Extract the [x, y] coordinate from the center of the cell holding the provided text.  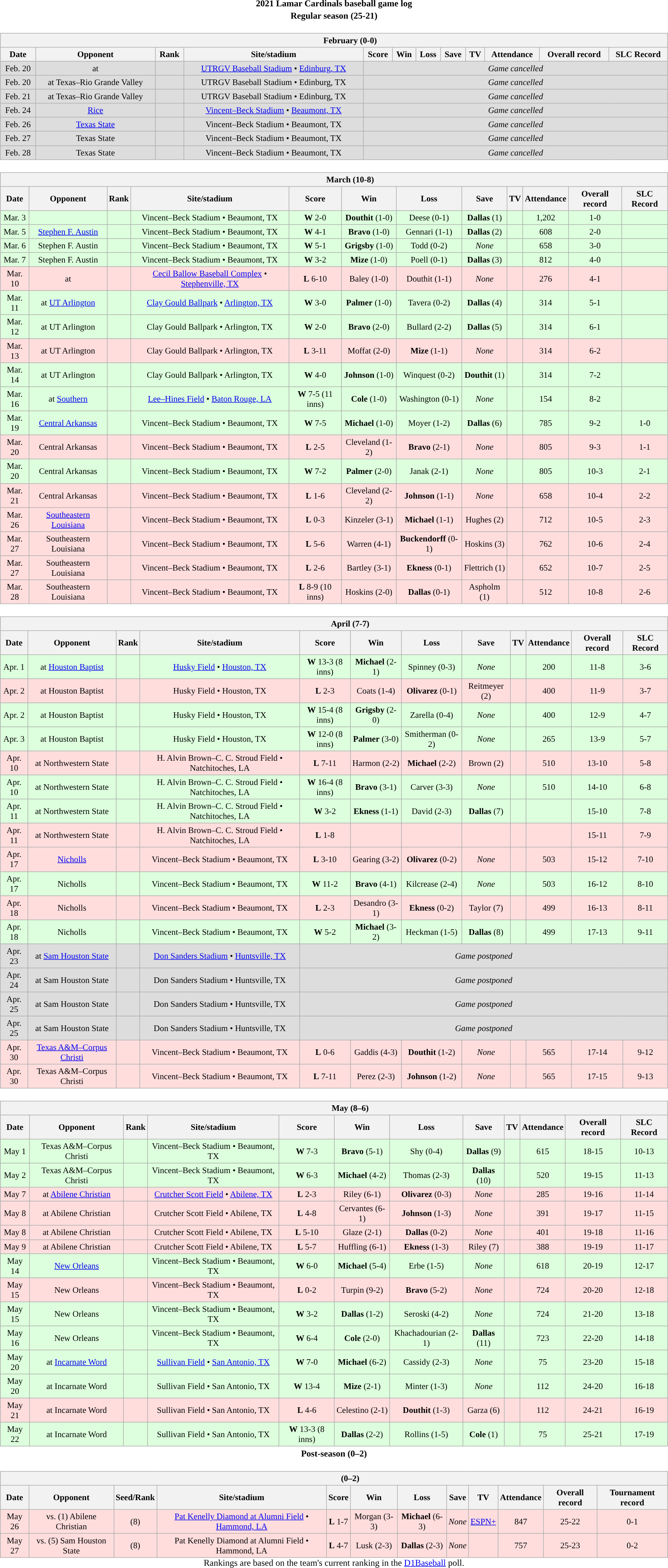
5-7 [645, 739]
17-19 [644, 1434]
Desandro (3-1) [376, 908]
Khachadourian (2-1) [426, 1338]
Douthit (1-3) [426, 1410]
265 [549, 739]
Harmon (2-2) [376, 763]
W 15-4 (8 inns) [325, 715]
15-10 [597, 811]
Moffat (2-0) [369, 351]
Lusk (2-3) [374, 1546]
11-16 [644, 1232]
L 6-10 [315, 279]
19-17 [593, 1213]
Seroski (4-2) [426, 1314]
May (8–6) [334, 1108]
L 4-8 [307, 1213]
5-8 [645, 763]
11-13 [644, 1175]
Mar. 21 [15, 495]
Baley (1-0) [369, 279]
Bullard (2-2) [429, 327]
Mar. 10 [15, 279]
Feb. 24 [18, 110]
2-2 [645, 495]
Mar. 12 [15, 327]
Apr. 23 [14, 956]
W 4-0 [315, 375]
Michael (3-2) [376, 931]
L 3-10 [325, 859]
Cole (1) [484, 1434]
7-9 [645, 835]
24-20 [593, 1386]
W 6-0 [307, 1266]
Mar. 11 [15, 303]
2-6 [645, 591]
May 1 [15, 1151]
Olivarez (0-3) [426, 1194]
Feb. 26 [18, 125]
W 12-0 (8 inns) [325, 739]
3-7 [645, 691]
Gearing (3-2) [376, 859]
Douthit (1-2) [432, 1052]
W 16-4 (8 inns) [325, 788]
Mar. 5 [15, 232]
vs. (1) Abilene Christian [72, 1521]
Hoskins (2-0) [369, 591]
12-9 [597, 715]
Apr. 3 [14, 739]
618 [543, 1266]
723 [543, 1338]
762 [546, 544]
16-13 [597, 908]
13-18 [644, 1314]
Cleveland (1-2) [369, 447]
Mar. 28 [15, 591]
Olivarez (0-1) [432, 691]
Mar. 13 [15, 351]
Dallas (10) [484, 1175]
L 0-2 [307, 1289]
712 [546, 520]
Michael (6-3) [422, 1521]
L 5-6 [315, 544]
Rollins (1-5) [426, 1434]
10-5 [595, 520]
Dallas (2) [485, 232]
14-18 [644, 1338]
Bartley (3-1) [369, 568]
2-0 [595, 232]
W 7-3 [307, 1151]
Thomas (2-3) [426, 1175]
L 1-8 [325, 835]
Erbe (1-5) [426, 1266]
Cleveland (2-2) [369, 495]
Ekness (0-1) [429, 568]
L 2-5 [315, 447]
Dallas (4) [485, 303]
May 7 [15, 1194]
Shy (0-4) [426, 1151]
11-17 [644, 1247]
Apr. 24 [14, 980]
Heckman (1-5) [432, 931]
3-0 [595, 245]
9-2 [595, 423]
15-12 [597, 859]
Douthit (1-1) [429, 279]
Huffling (6-1) [362, 1247]
Ekness (1-3) [426, 1247]
Perez (2-3) [376, 1076]
9-11 [645, 931]
5-1 [595, 303]
(0–2) [334, 1479]
Todd (0-2) [429, 245]
2-1 [645, 471]
285 [543, 1194]
11-8 [597, 667]
May 2 [15, 1175]
Mar. 14 [15, 375]
W 3-0 [315, 303]
Riley (7) [484, 1247]
8-10 [645, 884]
25-21 [593, 1434]
Poell (0-1) [429, 260]
W 4-1 [315, 232]
W 13-4 [307, 1386]
9-13 [645, 1076]
Michael (6-2) [362, 1362]
Michael (4-2) [362, 1175]
25-23 [570, 1546]
Mar. 19 [15, 423]
Michael (2-2) [432, 763]
Riley (6-1) [362, 1194]
Glaze (2-1) [362, 1232]
Flettrich (1) [485, 568]
Zarella (0-4) [432, 715]
13-10 [597, 763]
Dallas (1-2) [362, 1314]
Dallas (3) [485, 260]
Olivarez (0-2) [432, 859]
L 4-6 [307, 1410]
608 [546, 232]
Mar. 6 [15, 245]
Feb. 21 [18, 97]
19-18 [593, 1232]
March (10-8) [334, 179]
200 [549, 667]
Coats (1-4) [376, 691]
L 5-7 [307, 1247]
Dallas (11) [484, 1338]
Feb. 28 [18, 153]
276 [546, 279]
Dallas (2-2) [362, 1434]
Grigsby (1-0) [369, 245]
Dallas (2-3) [422, 1546]
Morgan (3-3) [374, 1521]
0-2 [632, 1546]
16-18 [644, 1386]
6-1 [595, 327]
757 [521, 1546]
7-10 [645, 859]
512 [546, 591]
vs. (5) Sam Houston State [72, 1546]
Turpin (9-2) [362, 1289]
1,202 [546, 217]
Bravo (2-1) [429, 447]
May 14 [15, 1266]
16-19 [644, 1410]
Cecil Ballow Baseball Complex • Stephenville, TX [210, 279]
W 11-2 [325, 884]
18-15 [593, 1151]
Brown (2) [486, 763]
Lee–Hines Field • Baton Rouge, LA [210, 399]
6-2 [595, 351]
L 8-9 (10 inns) [315, 591]
Bravo (5-2) [426, 1289]
Gaddis (4-3) [376, 1052]
May 22 [15, 1434]
Dallas (9) [484, 1151]
401 [543, 1232]
May 9 [15, 1247]
Palmer (3-0) [376, 739]
Palmer (2-0) [369, 471]
520 [543, 1175]
David (2-3) [432, 811]
Carver (3-3) [432, 788]
24-21 [593, 1410]
Reitmeyer (2) [486, 691]
Mar. 16 [15, 399]
3-6 [645, 667]
17-14 [597, 1052]
Michael (5-4) [362, 1266]
Kinzeler (3-1) [369, 520]
13-9 [597, 739]
Palmer (1-0) [369, 303]
615 [543, 1151]
L 3-11 [315, 351]
10-6 [595, 544]
Spinney (0-3) [432, 667]
Grigsby (2-0) [376, 715]
W 7-0 [307, 1362]
4-1 [595, 279]
22-20 [593, 1338]
Tavera (0-2) [429, 303]
785 [546, 423]
Smitherman (0-2) [432, 739]
Mize (2-1) [362, 1386]
Mar. 26 [15, 520]
19-16 [593, 1194]
Johnson (1-3) [426, 1213]
23-20 [593, 1362]
Apr. 1 [14, 667]
Winquest (0-2) [429, 375]
Dallas (0-2) [426, 1232]
Buckendorff (0-1) [429, 544]
10-3 [595, 471]
L 0-6 [325, 1052]
0-1 [632, 1521]
W 7-5 [315, 423]
812 [546, 260]
12-17 [644, 1266]
February (0-0) [334, 40]
Michael (2-1) [376, 667]
391 [543, 1213]
Cervantes (6-1) [362, 1213]
L 0-3 [315, 520]
Bravo (5-1) [362, 1151]
16-12 [597, 884]
2-5 [645, 568]
11-9 [597, 691]
1-1 [645, 447]
Dallas (5) [485, 327]
L 2-6 [315, 568]
Cole (2-0) [362, 1338]
Cole (1-0) [369, 399]
May 27 [15, 1546]
at Southern [68, 399]
Dallas (7) [486, 811]
Bravo (2-0) [369, 327]
7-8 [645, 811]
Kilcrease (2-4) [432, 884]
20-19 [593, 1266]
11-15 [644, 1213]
19-15 [593, 1175]
2-3 [645, 520]
W 5-1 [315, 245]
Douthit (1-0) [369, 217]
Tournament record [632, 1498]
Mize (1-1) [429, 351]
Warren (4-1) [369, 544]
Johnson (1-1) [429, 495]
10-13 [644, 1151]
Deese (0-1) [429, 217]
Hughes (2) [485, 520]
19-19 [593, 1247]
Hoskins (3) [485, 544]
Aspholm (1) [485, 591]
W 6-3 [307, 1175]
Johnson (1-0) [369, 375]
Douthit (1) [485, 375]
Washington (0-1) [429, 399]
W 7-5 (11 inns) [315, 399]
Mar. 7 [15, 260]
12-18 [644, 1289]
25-22 [570, 1521]
14-10 [597, 788]
10-4 [595, 495]
Bravo (4-1) [376, 884]
Moyer (1-2) [429, 423]
17-15 [597, 1076]
Feb. 27 [18, 138]
Mize (1-0) [369, 260]
Dallas (6) [485, 423]
9-12 [645, 1052]
9-3 [595, 447]
Rice [95, 110]
Michael (1-0) [369, 423]
6-8 [645, 788]
May 21 [15, 1410]
Minter (1-3) [426, 1386]
L 4-7 [338, 1546]
Celestino (2-1) [362, 1410]
May 16 [15, 1338]
W 5-2 [325, 931]
Dallas (0-1) [429, 591]
Johnson (1-2) [432, 1076]
15-11 [597, 835]
4-0 [595, 260]
8-2 [595, 399]
7-2 [595, 375]
847 [521, 1521]
2-4 [645, 544]
652 [546, 568]
17-13 [597, 931]
L 5-10 [307, 1232]
Ekness (0-2) [432, 908]
Dallas (1) [485, 217]
15-18 [644, 1362]
Ekness (1-1) [376, 811]
20-20 [593, 1289]
April (7-7) [334, 623]
21-20 [593, 1314]
W 6-4 [307, 1338]
L 1-7 [338, 1521]
Taylor (7) [486, 908]
W 7-2 [315, 471]
L 1-6 [315, 495]
8-11 [645, 908]
ESPN+ [483, 1521]
Gennari (1-1) [429, 232]
10-8 [595, 591]
10-7 [595, 568]
11-14 [644, 1194]
Mar. 3 [15, 217]
154 [546, 399]
Dallas (8) [486, 931]
Bravo (1-0) [369, 232]
Seed/Rank [135, 1498]
4-7 [645, 715]
May 26 [15, 1521]
Janak (2-1) [429, 471]
Bravo (3-1) [376, 788]
Garza (6) [484, 1410]
Michael (1-1) [429, 520]
Cassidy (2-3) [426, 1362]
388 [543, 1247]
